Return [X, Y] of the center of cell containing provided text 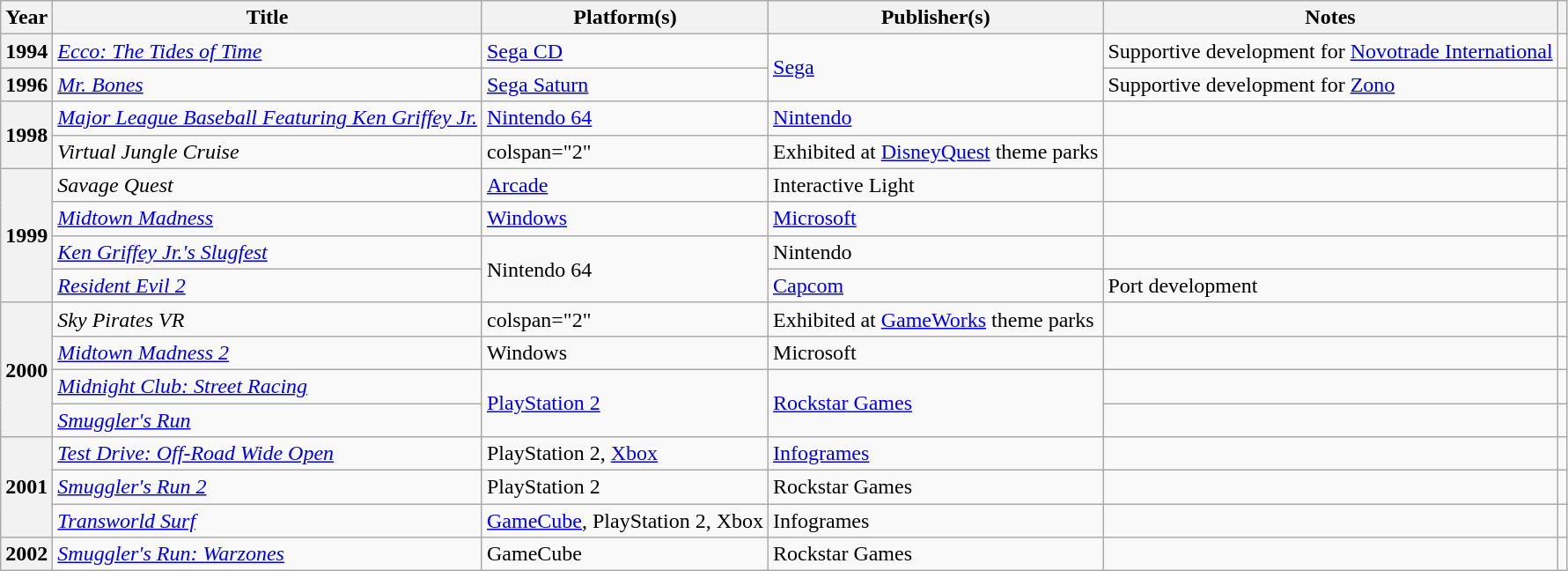
Midnight Club: Street Racing [268, 386]
GameCube, PlayStation 2, Xbox [625, 521]
Mr. Bones [268, 85]
Midtown Madness [268, 219]
Resident Evil 2 [268, 285]
Year [26, 18]
Notes [1330, 18]
Sega [936, 68]
Ken Griffey Jr.'s Slugfest [268, 252]
Smuggler's Run 2 [268, 487]
PlayStation 2, Xbox [625, 454]
Savage Quest [268, 185]
Supportive development for Novotrade International [1330, 51]
2002 [26, 554]
1994 [26, 51]
Arcade [625, 185]
Capcom [936, 285]
Title [268, 18]
Sega Saturn [625, 85]
Smuggler's Run [268, 420]
Sega CD [625, 51]
Ecco: The Tides of Time [268, 51]
Exhibited at DisneyQuest theme parks [936, 152]
1996 [26, 85]
Platform(s) [625, 18]
Transworld Surf [268, 521]
Smuggler's Run: Warzones [268, 554]
Supportive development for Zono [1330, 85]
Midtown Madness 2 [268, 352]
2001 [26, 487]
2000 [26, 369]
GameCube [625, 554]
Virtual Jungle Cruise [268, 152]
Exhibited at GameWorks theme parks [936, 319]
Publisher(s) [936, 18]
Sky Pirates VR [268, 319]
Interactive Light [936, 185]
1999 [26, 235]
Test Drive: Off-Road Wide Open [268, 454]
1998 [26, 135]
Major League Baseball Featuring Ken Griffey Jr. [268, 118]
Port development [1330, 285]
